Extract the (X, Y) coordinate from the center of the cell holding the provided text.  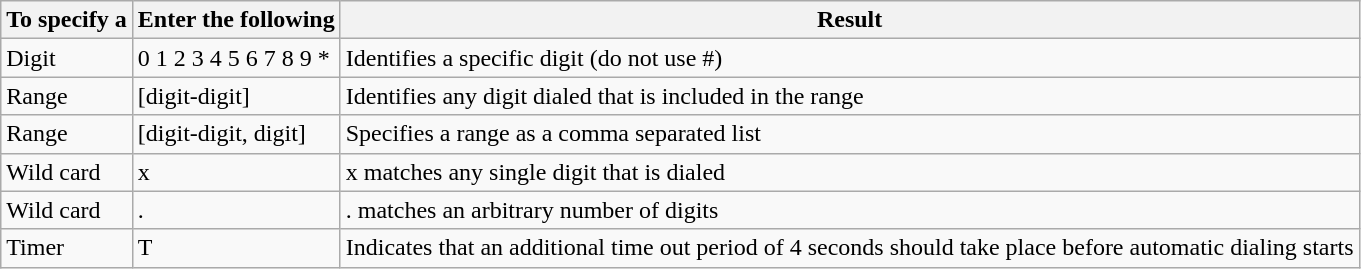
Identifies any digit dialed that is included in the range (850, 96)
[digit-digit, digit] (236, 134)
T (236, 248)
. matches an arbitrary number of digits (850, 210)
Identifies a specific digit (do not use #) (850, 58)
Indicates that an additional time out period of 4 seconds should take place before automatic dialing starts (850, 248)
x (236, 172)
Result (850, 20)
Digit (67, 58)
x matches any single digit that is dialed (850, 172)
Enter the following (236, 20)
[digit-digit] (236, 96)
0 1 2 3 4 5 6 7 8 9 * (236, 58)
To specify a (67, 20)
Specifies a range as a comma separated list (850, 134)
. (236, 210)
Timer (67, 248)
